Search for the cell housing the specified text and yield its [x, y] center coordinate. 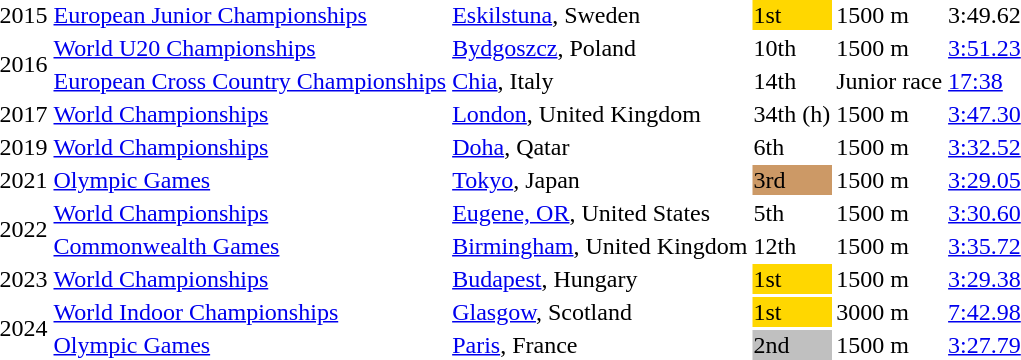
European Junior Championships [250, 15]
Eugene, OR, United States [600, 213]
3rd [792, 180]
14th [792, 81]
Glasgow, Scotland [600, 312]
Commonwealth Games [250, 246]
London, United Kingdom [600, 114]
6th [792, 147]
Paris, France [600, 345]
Eskilstuna, Sweden [600, 15]
Birmingham, United Kingdom [600, 246]
3000 m [890, 312]
5th [792, 213]
Budapest, Hungary [600, 279]
12th [792, 246]
European Cross Country Championships [250, 81]
Tokyo, Japan [600, 180]
10th [792, 48]
Chia, Italy [600, 81]
Bydgoszcz, Poland [600, 48]
34th (h) [792, 114]
Junior race [890, 81]
World U20 Championships [250, 48]
Doha, Qatar [600, 147]
2nd [792, 345]
World Indoor Championships [250, 312]
